From the cell containing the given text, extract its center point as (X, Y) coordinate. 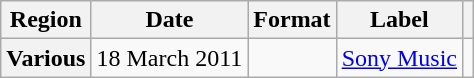
Format (292, 20)
Label (399, 20)
Sony Music (399, 58)
18 March 2011 (170, 58)
Various (46, 58)
Region (46, 20)
Date (170, 20)
